Return the (x, y) coordinate for the center point of the cell that contains the specified text.  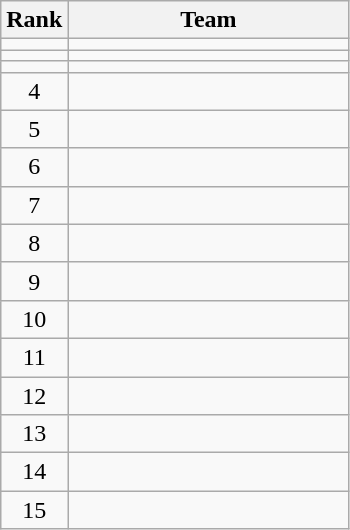
Team (208, 20)
9 (34, 281)
Rank (34, 20)
5 (34, 129)
12 (34, 395)
10 (34, 319)
4 (34, 91)
6 (34, 167)
11 (34, 357)
8 (34, 243)
14 (34, 472)
7 (34, 205)
13 (34, 434)
15 (34, 510)
